For the text-containing cell, return its midpoint in (X, Y) coordinate format. 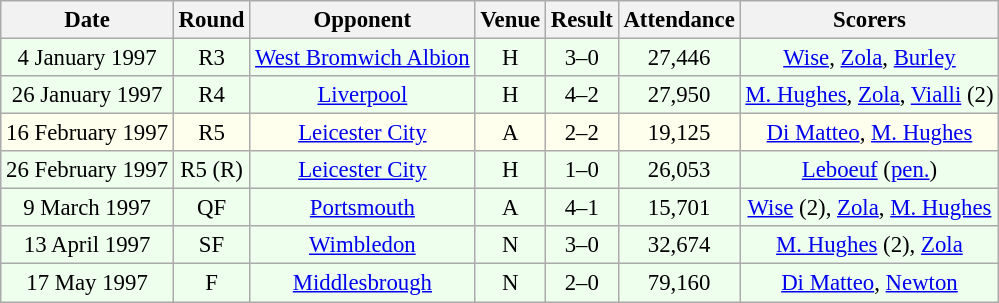
2–0 (582, 283)
26 January 1997 (88, 95)
26 February 1997 (88, 170)
13 April 1997 (88, 245)
19,125 (679, 133)
16 February 1997 (88, 133)
Wise (2), Zola, M. Hughes (870, 208)
9 March 1997 (88, 208)
R4 (211, 95)
Leboeuf (pen.) (870, 170)
Venue (510, 20)
R3 (211, 58)
Opponent (362, 20)
R5 (R) (211, 170)
Middlesbrough (362, 283)
27,950 (679, 95)
West Bromwich Albion (362, 58)
R5 (211, 133)
Di Matteo, M. Hughes (870, 133)
15,701 (679, 208)
SF (211, 245)
Attendance (679, 20)
4 January 1997 (88, 58)
4–2 (582, 95)
QF (211, 208)
M. Hughes (2), Zola (870, 245)
Date (88, 20)
F (211, 283)
Liverpool (362, 95)
79,160 (679, 283)
4–1 (582, 208)
2–2 (582, 133)
Portsmouth (362, 208)
17 May 1997 (88, 283)
1–0 (582, 170)
Result (582, 20)
Wimbledon (362, 245)
Scorers (870, 20)
Di Matteo, Newton (870, 283)
27,446 (679, 58)
M. Hughes, Zola, Vialli (2) (870, 95)
Round (211, 20)
32,674 (679, 245)
Wise, Zola, Burley (870, 58)
26,053 (679, 170)
